Return the (x, y) coordinate for the center point of the cell that contains the specified text.  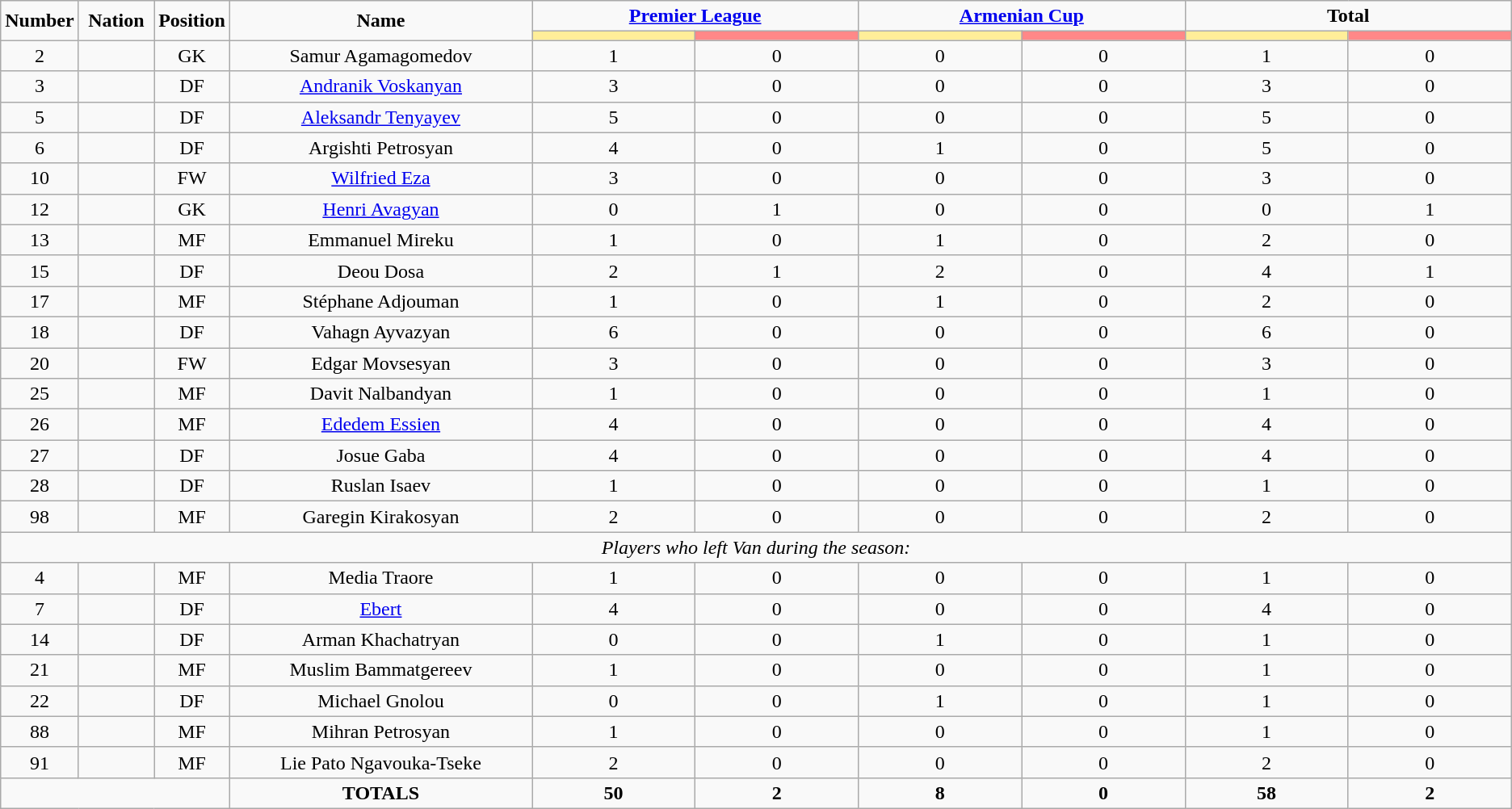
20 (40, 363)
15 (40, 270)
Josue Gaba (380, 455)
7 (40, 609)
21 (40, 670)
50 (613, 793)
12 (40, 209)
Henri Avagyan (380, 209)
Michael Gnolou (380, 701)
Davit Nalbandyan (380, 394)
8 (940, 793)
Ededem Essien (380, 425)
Arman Khachatryan (380, 639)
Emmanuel Mireku (380, 240)
Samur Agamagomedov (380, 56)
Premier League (695, 16)
18 (40, 332)
28 (40, 486)
25 (40, 394)
Total (1348, 16)
22 (40, 701)
Mihran Petrosyan (380, 731)
10 (40, 178)
91 (40, 762)
17 (40, 301)
Aleksandr Tenyayev (380, 117)
Armenian Cup (1022, 16)
Argishti Petrosyan (380, 148)
26 (40, 425)
Name (380, 21)
Number (40, 21)
Ebert (380, 609)
Wilfried Eza (380, 178)
Stéphane Adjouman (380, 301)
88 (40, 731)
Media Traore (380, 578)
Ruslan Isaev (380, 486)
Position (192, 21)
Vahagn Ayvazyan (380, 332)
98 (40, 517)
Lie Pato Ngavouka-Tseke (380, 762)
Edgar Movsesyan (380, 363)
13 (40, 240)
Players who left Van during the season: (756, 547)
27 (40, 455)
TOTALS (380, 793)
Muslim Bammatgereev (380, 670)
14 (40, 639)
Deou Dosa (380, 270)
Nation (116, 21)
58 (1266, 793)
Andranik Voskanyan (380, 86)
Garegin Kirakosyan (380, 517)
